Scan for the cell matching the given text and deliver its (x, y) coordinate at center. 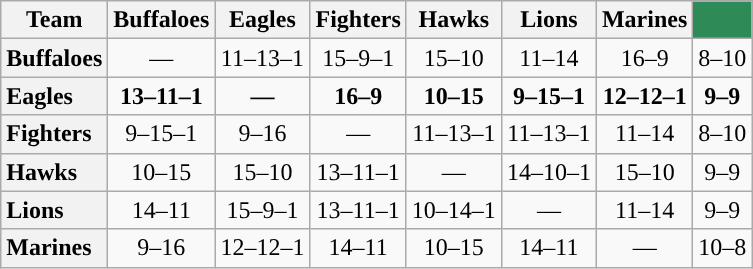
10–14–1 (454, 210)
14–10–1 (548, 172)
Team (54, 20)
10–8 (722, 248)
